For the text-containing cell, return its midpoint in (x, y) coordinate format. 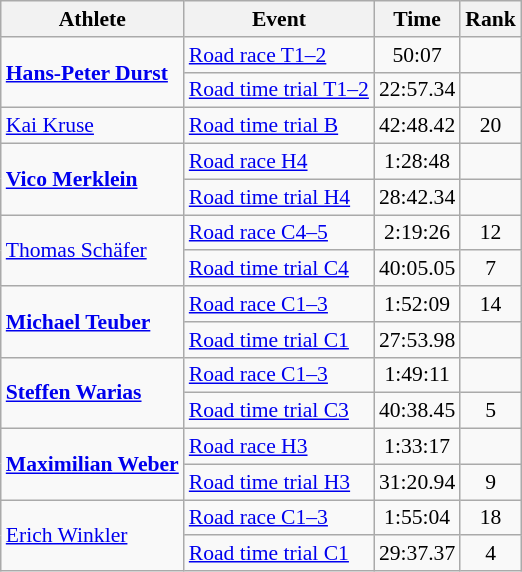
Road time trial H4 (279, 197)
Road time trial C4 (279, 269)
2:19:26 (417, 233)
29:37.37 (417, 554)
Erich Winkler (92, 536)
Maximilian Weber (92, 464)
14 (490, 304)
Thomas Schäfer (92, 250)
1:33:17 (417, 447)
Road race H3 (279, 447)
Road time trial H3 (279, 482)
Road race T1–2 (279, 55)
1:55:04 (417, 518)
Event (279, 19)
1:28:48 (417, 162)
Road time trial T1–2 (279, 90)
Kai Kruse (92, 126)
Road time trial B (279, 126)
12 (490, 233)
22:57.34 (417, 90)
Road race C4–5 (279, 233)
5 (490, 411)
Vico Merklein (92, 180)
Road race H4 (279, 162)
40:38.45 (417, 411)
31:20.94 (417, 482)
Steffen Warias (92, 392)
Rank (490, 19)
20 (490, 126)
40:05.05 (417, 269)
27:53.98 (417, 340)
4 (490, 554)
Road time trial C3 (279, 411)
Athlete (92, 19)
42:48.42 (417, 126)
18 (490, 518)
Michael Teuber (92, 322)
7 (490, 269)
50:07 (417, 55)
1:49:11 (417, 375)
Time (417, 19)
28:42.34 (417, 197)
1:52:09 (417, 304)
9 (490, 482)
Hans-Peter Durst (92, 72)
